From the cell containing the given text, extract its center point as (x, y) coordinate. 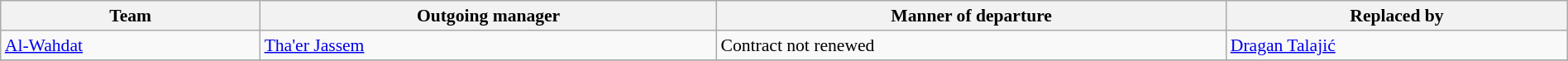
Al-Wahdat (131, 45)
Outgoing manager (489, 16)
Tha'er Jassem (489, 45)
Dragan Talajić (1398, 45)
Team (131, 16)
Contract not renewed (971, 45)
Replaced by (1398, 16)
Manner of departure (971, 16)
